Identify which cell holds the provided text, then report its [x, y] central coordinate. 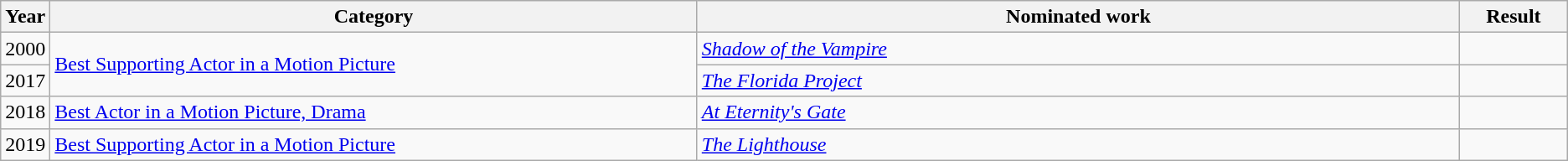
At Eternity's Gate [1078, 112]
2017 [25, 80]
Category [374, 17]
2018 [25, 112]
Year [25, 17]
2019 [25, 144]
Best Actor in a Motion Picture, Drama [374, 112]
Nominated work [1078, 17]
The Lighthouse [1078, 144]
Result [1514, 17]
2000 [25, 49]
The Florida Project [1078, 80]
Shadow of the Vampire [1078, 49]
